Find where the given text appears and provide that cell's center as (X, Y) coordinate. 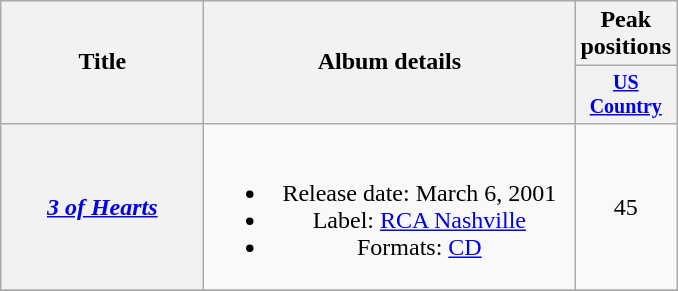
Title (102, 62)
Release date: March 6, 2001Label: RCA NashvilleFormats: CD (390, 206)
US Country (626, 94)
Album details (390, 62)
3 of Hearts (102, 206)
45 (626, 206)
Peak positions (626, 34)
